Provide the (x, y) coordinate of the cell's center where the given text is located.  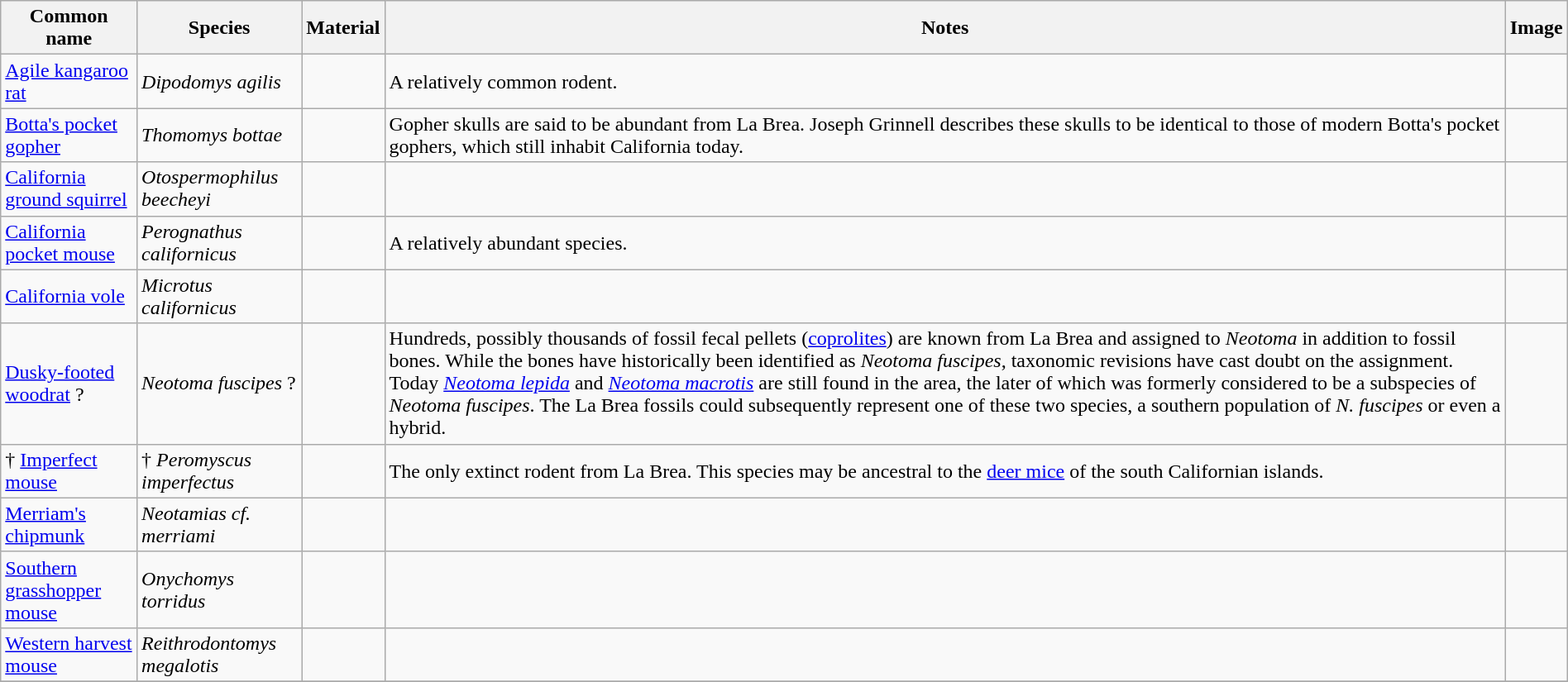
Material (343, 28)
Southern grasshopper mouse (69, 589)
Onychomys torridus (220, 589)
Neotamias cf. merriami (220, 524)
Dipodomys agilis (220, 81)
A relatively abundant species. (944, 243)
Perognathus californicus (220, 243)
Western harvest mouse (69, 655)
Image (1537, 28)
Botta's pocket gopher (69, 136)
Agile kangaroo rat (69, 81)
Dusky-footed woodrat ? (69, 384)
Microtus californicus (220, 296)
† Imperfect mouse (69, 471)
Notes (944, 28)
The only extinct rodent from La Brea. This species may be ancestral to the deer mice of the south Californian islands. (944, 471)
Reithrodontomys megalotis (220, 655)
Otospermophilus beecheyi (220, 188)
Thomomys bottae (220, 136)
Neotoma fuscipes ? (220, 384)
Common name (69, 28)
A relatively common rodent. (944, 81)
† Peromyscus imperfectus (220, 471)
Merriam's chipmunk (69, 524)
California pocket mouse (69, 243)
California vole (69, 296)
California ground squirrel (69, 188)
Species (220, 28)
